Extract the (x, y) coordinate from the center of the cell holding the provided text.  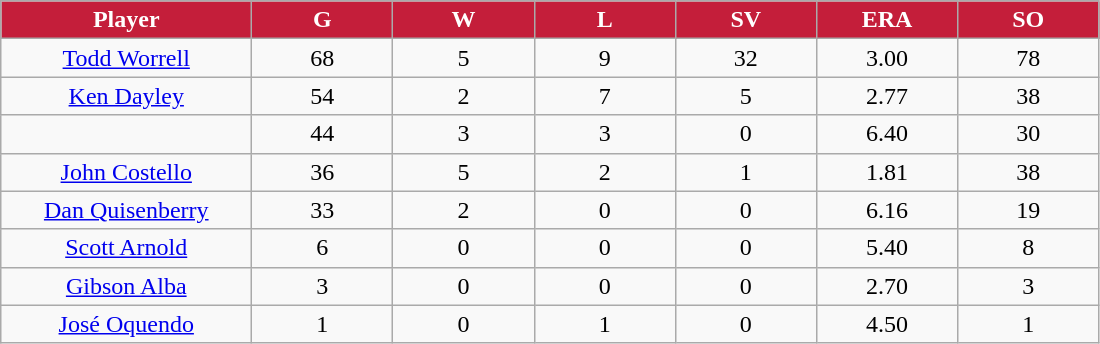
54 (322, 96)
5.40 (886, 248)
Dan Quisenberry (126, 210)
68 (322, 58)
1.81 (886, 172)
2.77 (886, 96)
33 (322, 210)
9 (604, 58)
SO (1028, 20)
19 (1028, 210)
Gibson Alba (126, 286)
32 (746, 58)
G (322, 20)
8 (1028, 248)
7 (604, 96)
6.40 (886, 134)
36 (322, 172)
ERA (886, 20)
6 (322, 248)
2.70 (886, 286)
SV (746, 20)
Todd Worrell (126, 58)
6.16 (886, 210)
L (604, 20)
30 (1028, 134)
W (464, 20)
78 (1028, 58)
Player (126, 20)
José Oquendo (126, 324)
3.00 (886, 58)
4.50 (886, 324)
Ken Dayley (126, 96)
Scott Arnold (126, 248)
44 (322, 134)
John Costello (126, 172)
